Return [X, Y] of the center of cell containing provided text 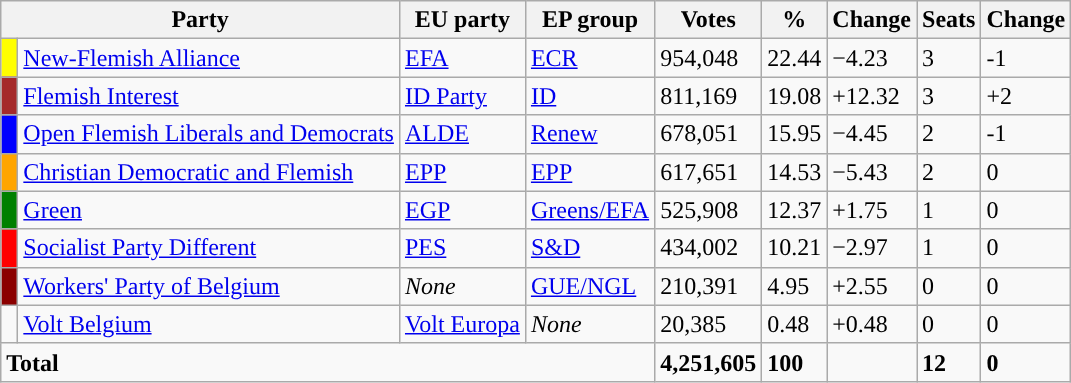
EGP [462, 210]
12.37 [794, 210]
Volt Belgium [209, 324]
617,651 [708, 172]
811,169 [708, 96]
Greens/EFA [590, 210]
678,051 [708, 134]
ID Party [462, 96]
Party [200, 20]
10.21 [794, 248]
20,385 [708, 324]
+1.75 [872, 210]
EFA [462, 58]
Volt Europa [462, 324]
Flemish Interest [209, 96]
Christian Democratic and Flemish [209, 172]
−4.45 [872, 134]
525,908 [708, 210]
GUE/NGL [590, 286]
ALDE [462, 134]
+0.48 [872, 324]
Socialist Party Different [209, 248]
+2 [1026, 96]
Green [209, 210]
−2.97 [872, 248]
−4.23 [872, 58]
14.53 [794, 172]
PES [462, 248]
12 [949, 362]
+2.55 [872, 286]
EU party [462, 20]
Open Flemish Liberals and Democrats [209, 134]
Votes [708, 20]
New-Flemish Alliance [209, 58]
% [794, 20]
+12.32 [872, 96]
EP group [590, 20]
ECR [590, 58]
S&D [590, 248]
4.95 [794, 286]
Workers' Party of Belgium [209, 286]
954,048 [708, 58]
ID [590, 96]
15.95 [794, 134]
Renew [590, 134]
0.48 [794, 324]
Total [328, 362]
434,002 [708, 248]
210,391 [708, 286]
19.08 [794, 96]
4,251,605 [708, 362]
22.44 [794, 58]
100 [794, 362]
Seats [949, 20]
−5.43 [872, 172]
